Return [x, y] of the center of cell containing provided text 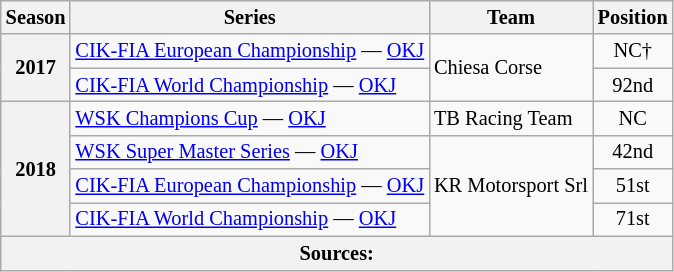
WSK Champions Cup — OKJ [250, 118]
Chiesa Corse [511, 68]
NC [633, 118]
NC† [633, 51]
71st [633, 219]
Position [633, 17]
Team [511, 17]
42nd [633, 152]
Season [36, 17]
51st [633, 186]
KR Motorsport Srl [511, 186]
TB Racing Team [511, 118]
2018 [36, 168]
2017 [36, 68]
Series [250, 17]
Sources: [337, 253]
WSK Super Master Series — OKJ [250, 152]
92nd [633, 85]
